Provide the [x, y] coordinate of the cell's center where the given text is located.  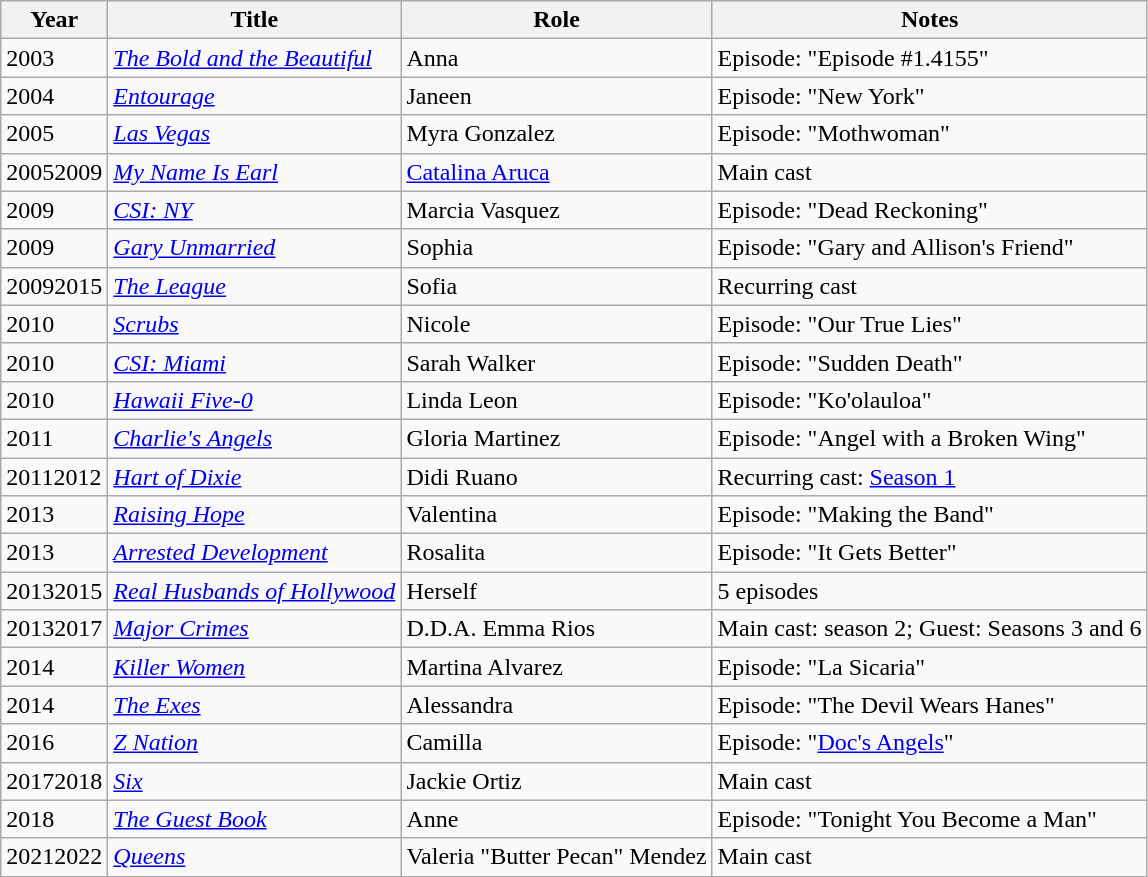
2018 [54, 819]
My Name Is Earl [254, 172]
Hart of Dixie [254, 477]
Killer Women [254, 667]
Episode: "The Devil Wears Hanes" [930, 705]
Martina Alvarez [556, 667]
Episode: "La Sicaria" [930, 667]
Camilla [556, 743]
2011 [54, 438]
Sophia [556, 248]
20092015 [54, 286]
Episode: "Tonight You Become a Man" [930, 819]
Real Husbands of Hollywood [254, 591]
Episode: "Our True Lies" [930, 324]
Episode: "Doc's Angels" [930, 743]
2003 [54, 58]
Notes [930, 20]
20132017 [54, 629]
Z Nation [254, 743]
Hawaii Five-0 [254, 400]
Raising Hope [254, 515]
Episode: "Dead Reckoning" [930, 210]
2004 [54, 96]
Episode: "Angel with a Broken Wing" [930, 438]
The Guest Book [254, 819]
CSI: Miami [254, 362]
Gloria Martinez [556, 438]
20132015 [54, 591]
Herself [556, 591]
The Exes [254, 705]
Episode: "Sudden Death" [930, 362]
20212022 [54, 857]
Episode: "Episode #1.4155" [930, 58]
Valeria "Butter Pecan" Mendez [556, 857]
Myra Gonzalez [556, 134]
Major Crimes [254, 629]
Linda Leon [556, 400]
2016 [54, 743]
The Bold and the Beautiful [254, 58]
Alessandra [556, 705]
Recurring cast: Season 1 [930, 477]
20172018 [54, 781]
Didi Ruano [556, 477]
Marcia Vasquez [556, 210]
Episode: "New York" [930, 96]
Anna [556, 58]
20112012 [54, 477]
CSI: NY [254, 210]
Scrubs [254, 324]
Year [54, 20]
Arrested Development [254, 553]
Charlie's Angels [254, 438]
Nicole [556, 324]
Title [254, 20]
Valentina [556, 515]
Sofia [556, 286]
Episode: "Making the Band" [930, 515]
Queens [254, 857]
Gary Unmarried [254, 248]
The League [254, 286]
Janeen [556, 96]
5 episodes [930, 591]
20052009 [54, 172]
Sarah Walker [556, 362]
Role [556, 20]
Entourage [254, 96]
Jackie Ortiz [556, 781]
Rosalita [556, 553]
Episode: "Ko'olauloa" [930, 400]
Main cast: season 2; Guest: Seasons 3 and 6 [930, 629]
Episode: "Mothwoman" [930, 134]
D.D.A. Emma Rios [556, 629]
Episode: "Gary and Allison's Friend" [930, 248]
Six [254, 781]
Las Vegas [254, 134]
Catalina Aruca [556, 172]
Recurring cast [930, 286]
Episode: "It Gets Better" [930, 553]
Anne [556, 819]
2005 [54, 134]
